Pinpoint the cell where the given text exists, returning its [X, Y] midpoint coordinate. 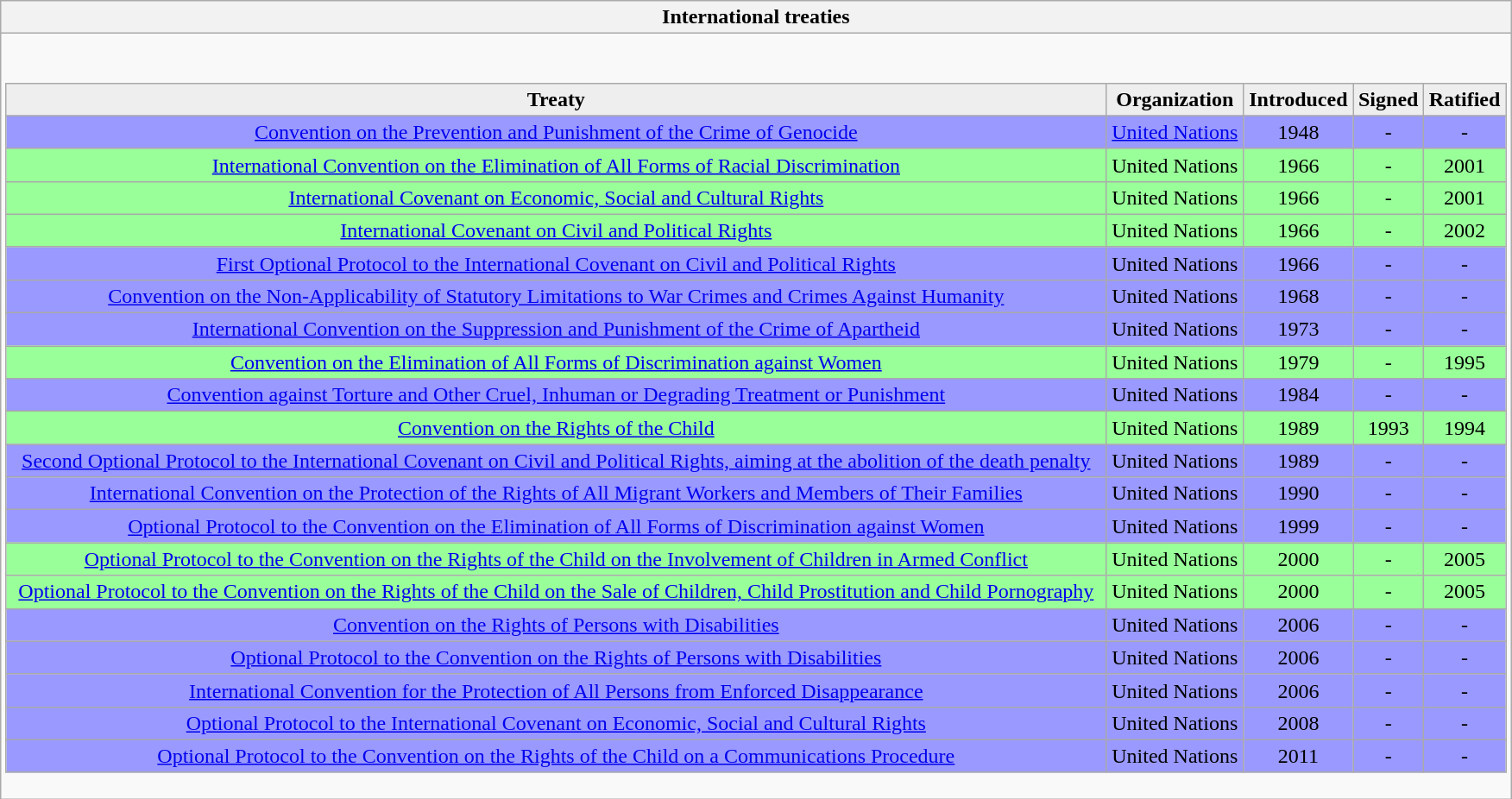
2011 [1298, 756]
1990 [1298, 494]
2002 [1464, 230]
2008 [1298, 723]
Convention on the Elimination of All Forms of Discrimination against Women [556, 362]
Optional Protocol to the International Covenant on Economic, Social and Cultural Rights [556, 723]
Ratified [1464, 99]
Convention on the Rights of Persons with Disabilities [556, 625]
Optional Protocol to the Convention on the Rights of the Child on a Communications Procedure [556, 756]
Optional Protocol to the Convention on the Elimination of All Forms of Discrimination against Women [556, 526]
Optional Protocol to the Convention on the Rights of the Child on the Sale of Children, Child Prostitution and Child Pornography [556, 592]
Treaty [556, 99]
1993 [1389, 428]
Convention on the Non-Applicability of Statutory Limitations to War Crimes and Crimes Against Humanity [556, 296]
International treaties [756, 17]
Organization [1175, 99]
Convention against Torture and Other Cruel, Inhuman or Degrading Treatment or Punishment [556, 395]
International Convention on the Protection of the Rights of All Migrant Workers and Members of Their Families [556, 494]
International Covenant on Economic, Social and Cultural Rights [556, 198]
1994 [1464, 428]
Optional Protocol to the Convention on the Rights of the Child on the Involvement of Children in Armed Conflict [556, 559]
International Convention on the Elimination of All Forms of Racial Discrimination [556, 165]
1984 [1298, 395]
Convention on the Prevention and Punishment of the Crime of Genocide [556, 132]
International Convention on the Suppression and Punishment of the Crime of Apartheid [556, 330]
First Optional Protocol to the International Covenant on Civil and Political Rights [556, 263]
1973 [1298, 330]
1948 [1298, 132]
Signed [1389, 99]
1968 [1298, 296]
Optional Protocol to the Convention on the Rights of Persons with Disabilities [556, 657]
Second Optional Protocol to the International Covenant on Civil and Political Rights, aiming at the abolition of the death penalty [556, 461]
1979 [1298, 362]
1995 [1464, 362]
Introduced [1298, 99]
1999 [1298, 526]
Convention on the Rights of the Child [556, 428]
International Convention for the Protection of All Persons from Enforced Disappearance [556, 690]
International Covenant on Civil and Political Rights [556, 230]
